Detect which cell encompasses the target text, then output its [x, y] center coordinate. 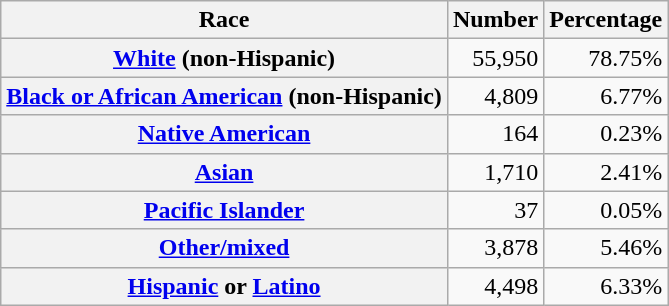
Pacific Islander [224, 210]
Other/mixed [224, 248]
White (non-Hispanic) [224, 58]
78.75% [606, 58]
55,950 [495, 58]
0.05% [606, 210]
Percentage [606, 20]
164 [495, 134]
Native American [224, 134]
0.23% [606, 134]
6.77% [606, 96]
Hispanic or Latino [224, 286]
Number [495, 20]
37 [495, 210]
2.41% [606, 172]
Race [224, 20]
5.46% [606, 248]
4,809 [495, 96]
1,710 [495, 172]
Asian [224, 172]
6.33% [606, 286]
4,498 [495, 286]
3,878 [495, 248]
Black or African American (non-Hispanic) [224, 96]
